Capture the cell that displays the provided text and extract its (x, y) central coordinate. 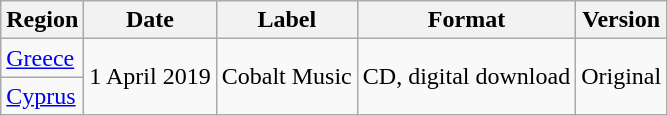
Format (466, 20)
Cyprus (42, 96)
Label (286, 20)
Date (150, 20)
Original (622, 77)
Greece (42, 58)
Region (42, 20)
Version (622, 20)
Cobalt Music (286, 77)
1 April 2019 (150, 77)
CD, digital download (466, 77)
